Provide the [x, y] coordinate of the cell's center where the given text is located.  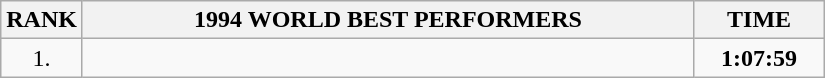
1994 WORLD BEST PERFORMERS [388, 20]
TIME [760, 20]
1:07:59 [760, 58]
1. [42, 58]
RANK [42, 20]
